Provide the [X, Y] coordinate of the cell's center where the given text is located.  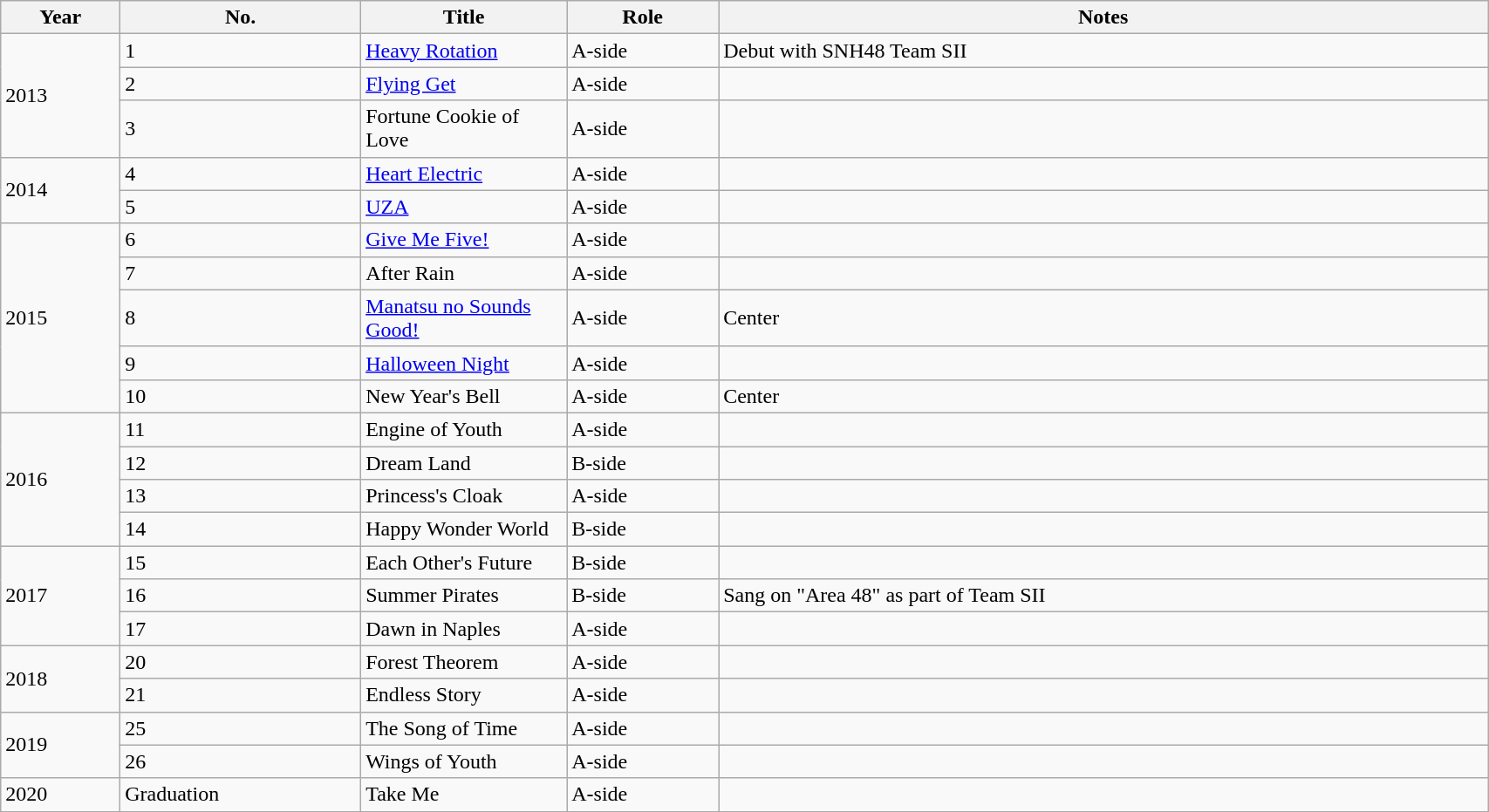
Debut with SNH48 Team SII [1103, 51]
Sang on "Area 48" as part of Team SII [1103, 596]
Heart Electric [464, 174]
Graduation [241, 795]
5 [241, 207]
Give Me Five! [464, 240]
3 [241, 129]
16 [241, 596]
Heavy Rotation [464, 51]
8 [241, 317]
Role [643, 17]
Forest Theorem [464, 662]
2019 [61, 745]
14 [241, 529]
11 [241, 429]
Halloween Night [464, 363]
26 [241, 761]
Princess's Cloak [464, 496]
7 [241, 273]
13 [241, 496]
15 [241, 563]
Engine of Youth [464, 429]
The Song of Time [464, 728]
Title [464, 17]
6 [241, 240]
9 [241, 363]
2015 [61, 317]
Dawn in Naples [464, 629]
2020 [61, 795]
25 [241, 728]
17 [241, 629]
Each Other's Future [464, 563]
Dream Land [464, 463]
Summer Pirates [464, 596]
Manatsu no Sounds Good! [464, 317]
2 [241, 84]
Take Me [464, 795]
2016 [61, 479]
After Rain [464, 273]
UZA [464, 207]
4 [241, 174]
Fortune Cookie of Love [464, 129]
Year [61, 17]
Endless Story [464, 695]
Notes [1103, 17]
20 [241, 662]
2018 [61, 679]
2014 [61, 190]
Wings of Youth [464, 761]
No. [241, 17]
21 [241, 695]
New Year's Bell [464, 396]
12 [241, 463]
Happy Wonder World [464, 529]
2013 [61, 96]
10 [241, 396]
Flying Get [464, 84]
1 [241, 51]
2017 [61, 596]
